From the cell containing the given text, extract its center point as [X, Y] coordinate. 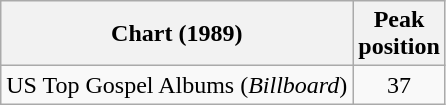
US Top Gospel Albums (Billboard) [177, 85]
37 [399, 85]
Peakposition [399, 34]
Chart (1989) [177, 34]
